Identify which cell holds the provided text, then report its [X, Y] central coordinate. 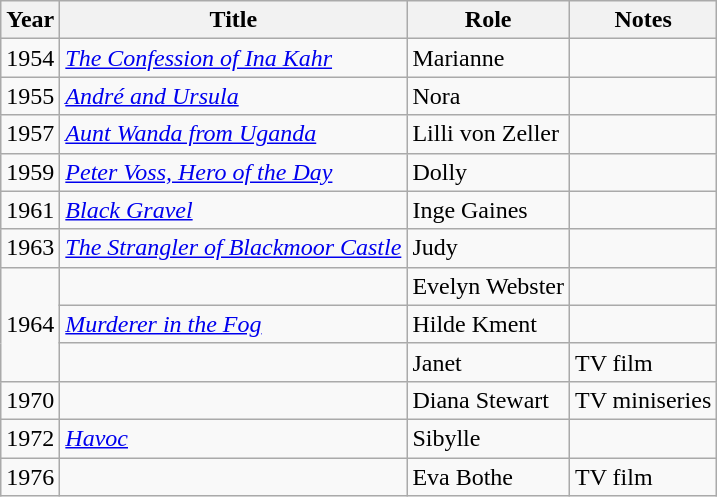
The Confession of Ina Kahr [234, 58]
Havoc [234, 438]
Dolly [488, 172]
1955 [30, 96]
Marianne [488, 58]
Evelyn Webster [488, 286]
1964 [30, 324]
Year [30, 20]
Role [488, 20]
Murderer in the Fog [234, 324]
1959 [30, 172]
Black Gravel [234, 210]
The Strangler of Blackmoor Castle [234, 248]
Judy [488, 248]
1961 [30, 210]
Janet [488, 362]
1970 [30, 400]
Peter Voss, Hero of the Day [234, 172]
Hilde Kment [488, 324]
Aunt Wanda from Uganda [234, 134]
1972 [30, 438]
Title [234, 20]
Nora [488, 96]
Sibylle [488, 438]
1976 [30, 477]
Eva Bothe [488, 477]
André and Ursula [234, 96]
Notes [644, 20]
1954 [30, 58]
1963 [30, 248]
TV miniseries [644, 400]
Diana Stewart [488, 400]
Inge Gaines [488, 210]
1957 [30, 134]
Lilli von Zeller [488, 134]
